Determine the (x, y) coordinate at the center of the cell enclosing the given text.  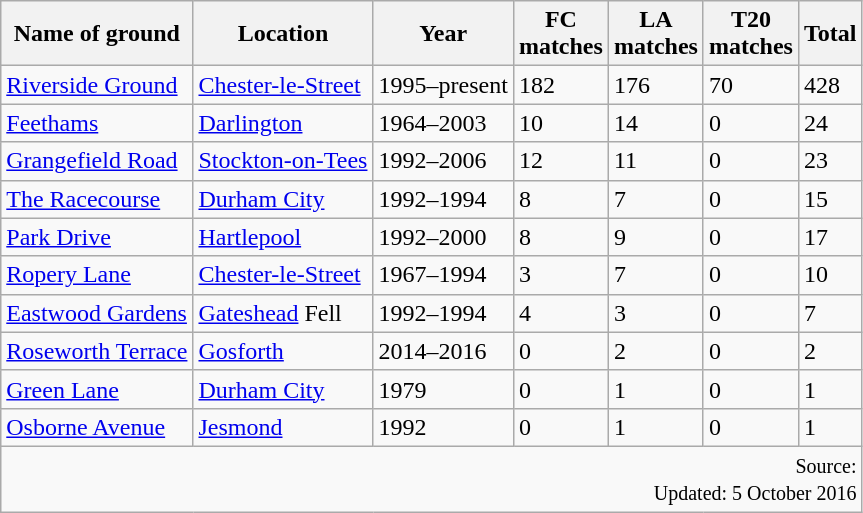
11 (656, 161)
Gateshead Fell (283, 313)
24 (830, 123)
Grangefield Road (97, 161)
Park Drive (97, 237)
Stockton-on-Tees (283, 161)
176 (656, 85)
Roseworth Terrace (97, 351)
Location (283, 34)
Osborne Avenue (97, 427)
Year (443, 34)
1992 (443, 427)
12 (560, 161)
4 (560, 313)
Gosforth (283, 351)
Total (830, 34)
1992–2006 (443, 161)
Feethams (97, 123)
LAmatches (656, 34)
Darlington (283, 123)
The Racecourse (97, 199)
14 (656, 123)
Source: Updated: 5 October 2016 (432, 478)
1995–present (443, 85)
Name of ground (97, 34)
T20matches (750, 34)
Riverside Ground (97, 85)
9 (656, 237)
15 (830, 199)
182 (560, 85)
Ropery Lane (97, 275)
1979 (443, 389)
Eastwood Gardens (97, 313)
Hartlepool (283, 237)
70 (750, 85)
17 (830, 237)
Green Lane (97, 389)
Jesmond (283, 427)
1964–2003 (443, 123)
2014–2016 (443, 351)
1992–2000 (443, 237)
1967–1994 (443, 275)
428 (830, 85)
23 (830, 161)
FCmatches (560, 34)
